Identify which cell holds the provided text, then report its (X, Y) central coordinate. 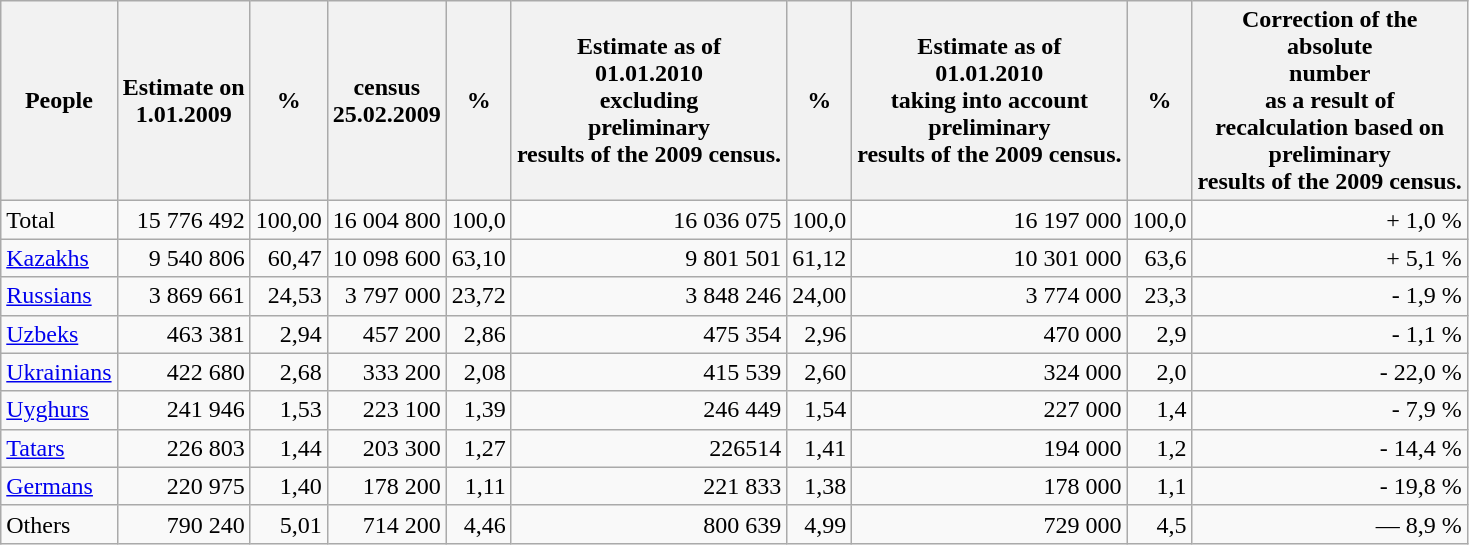
1,27 (478, 448)
2,08 (478, 372)
Kazakhs (59, 258)
4,5 (1160, 524)
422 680 (184, 372)
2,0 (1160, 372)
Russians (59, 296)
2,60 (820, 372)
475 354 (648, 334)
220 975 (184, 486)
Estimate as of01.01.2010excludingpreliminaryresults of the 2009 census. (648, 101)
Tatars (59, 448)
1,39 (478, 410)
1,1 (1160, 486)
- 7,9 % (1330, 410)
61,12 (820, 258)
Uyghurs (59, 410)
2,68 (288, 372)
census25.02.2009 (386, 101)
3 869 661 (184, 296)
1,4 (1160, 410)
Total (59, 220)
463 381 (184, 334)
60,47 (288, 258)
9 540 806 (184, 258)
221 833 (648, 486)
10 098 600 (386, 258)
16 197 000 (990, 220)
Estimate as of01.01.2010taking into accountpreliminaryresults of the 2009 census. (990, 101)
226 803 (184, 448)
23,72 (478, 296)
4,99 (820, 524)
- 14,4 % (1330, 448)
15 776 492 (184, 220)
246 449 (648, 410)
227 000 (990, 410)
729 000 (990, 524)
415 539 (648, 372)
— 8,9 % (1330, 524)
194 000 (990, 448)
16 036 075 (648, 220)
223 100 (386, 410)
Germans (59, 486)
+ 5,1 % (1330, 258)
790 240 (184, 524)
1,41 (820, 448)
1,38 (820, 486)
100,00 (288, 220)
3 797 000 (386, 296)
- 1,9 % (1330, 296)
1,44 (288, 448)
63,6 (1160, 258)
24,53 (288, 296)
2,94 (288, 334)
2,9 (1160, 334)
714 200 (386, 524)
+ 1,0 % (1330, 220)
4,46 (478, 524)
Estimate on1.01.2009 (184, 101)
178 000 (990, 486)
24,00 (820, 296)
1,40 (288, 486)
1,2 (1160, 448)
3 774 000 (990, 296)
2,86 (478, 334)
- 1,1 % (1330, 334)
Others (59, 524)
241 946 (184, 410)
9 801 501 (648, 258)
10 301 000 (990, 258)
333 200 (386, 372)
Correction of theabsolutenumberas a result ofrecalculation based onpreliminaryresults of the 2009 census. (1330, 101)
- 19,8 % (1330, 486)
470 000 (990, 334)
16 004 800 (386, 220)
800 639 (648, 524)
203 300 (386, 448)
Ukrainians (59, 372)
5,01 (288, 524)
2,96 (820, 334)
1,11 (478, 486)
226514 (648, 448)
People (59, 101)
Uzbeks (59, 334)
1,54 (820, 410)
1,53 (288, 410)
- 22,0 % (1330, 372)
23,3 (1160, 296)
324 000 (990, 372)
178 200 (386, 486)
457 200 (386, 334)
63,10 (478, 258)
3 848 246 (648, 296)
